Provide the (x, y) coordinate of the cell's center where the given text is located.  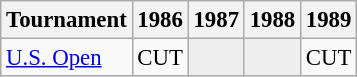
1988 (272, 20)
1987 (216, 20)
1986 (160, 20)
U.S. Open (66, 58)
Tournament (66, 20)
1989 (328, 20)
